Return (X, Y) of the center of cell containing provided text 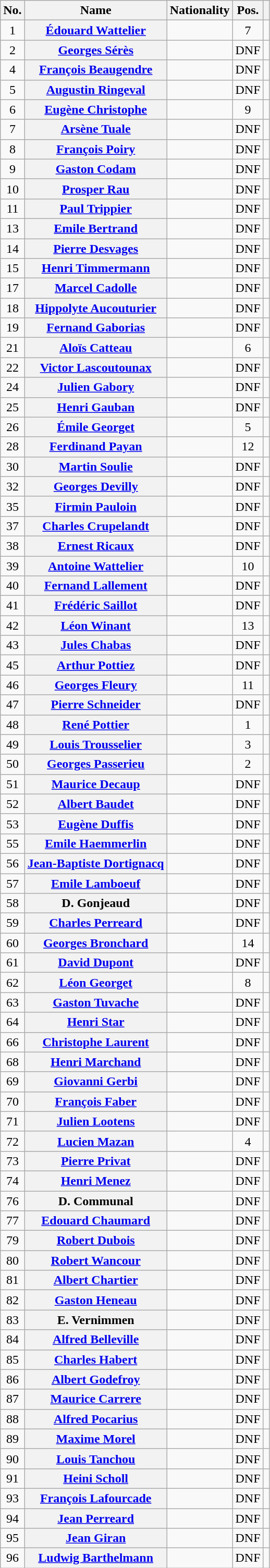
3 (248, 744)
Aloïs Catteau (96, 348)
Emile Bertrand (96, 228)
Albert Godefroy (96, 1379)
Henri Marchand (96, 1062)
Henri Star (96, 1022)
Maurice Carrere (96, 1399)
30 (13, 467)
56 (13, 863)
Robert Dubois (96, 1241)
84 (13, 1340)
Émile Georget (96, 427)
93 (13, 1498)
72 (13, 1141)
Edouard Chaumard (96, 1221)
Ernest Ricaux (96, 546)
Firmin Pauloin (96, 506)
Jean Giran (96, 1538)
François Poiry (96, 149)
Henri Timmermann (96, 268)
41 (13, 606)
Prosper Rau (96, 189)
René Pottier (96, 725)
Albert Chartier (96, 1280)
48 (13, 725)
61 (13, 963)
51 (13, 784)
81 (13, 1280)
88 (13, 1419)
22 (13, 367)
Georges Bronchard (96, 943)
71 (13, 1121)
62 (13, 983)
Albert Baudet (96, 804)
Louis Trousselier (96, 744)
76 (13, 1200)
Lucien Mazan (96, 1141)
François Lafourcade (96, 1498)
Augustin Ringeval (96, 90)
Édouard Wattelier (96, 30)
77 (13, 1221)
43 (13, 645)
Louis Tanchou (96, 1459)
66 (13, 1042)
73 (13, 1161)
38 (13, 546)
24 (13, 387)
Georges Passerieu (96, 764)
Heini Scholl (96, 1478)
Hippolyte Aucouturier (96, 308)
45 (13, 665)
Arsène Tuale (96, 129)
Name (96, 10)
Ferdinand Payan (96, 447)
57 (13, 884)
Jean Perreard (96, 1518)
Fernand Lallement (96, 586)
E. Vernimmen (96, 1320)
Georges Fleury (96, 685)
Ludwig Barthelmann (96, 1558)
15 (13, 268)
Charles Habert (96, 1359)
32 (13, 486)
89 (13, 1439)
52 (13, 804)
Antoine Wattelier (96, 566)
58 (13, 903)
63 (13, 1002)
59 (13, 923)
Fernand Gaborias (96, 328)
17 (13, 288)
Léon Georget (96, 983)
50 (13, 764)
40 (13, 586)
95 (13, 1538)
Henri Gauban (96, 407)
47 (13, 705)
Gaston Tuvache (96, 1002)
21 (13, 348)
Georges Sérès (96, 50)
94 (13, 1518)
19 (13, 328)
Paul Trippier (96, 209)
Jules Chabas (96, 645)
Christophe Laurent (96, 1042)
Alfred Pocarius (96, 1419)
86 (13, 1379)
69 (13, 1082)
Julien Lootens (96, 1121)
26 (13, 427)
49 (13, 744)
Giovanni Gerbi (96, 1082)
90 (13, 1459)
42 (13, 626)
Victor Lascoutounax (96, 367)
55 (13, 843)
D. Gonjeaud (96, 903)
Alfred Belleville (96, 1340)
Emile Lamboeuf (96, 884)
Julien Gabory (96, 387)
Eugène Christophe (96, 109)
Robert Wancour (96, 1260)
46 (13, 685)
25 (13, 407)
Henri Menez (96, 1181)
Frédéric Saillot (96, 606)
12 (248, 447)
Charles Crupelandt (96, 526)
80 (13, 1260)
Maxime Morel (96, 1439)
François Beaugendre (96, 70)
64 (13, 1022)
Emile Haemmerlin (96, 843)
Léon Winant (96, 626)
83 (13, 1320)
53 (13, 824)
79 (13, 1241)
Gaston Heneau (96, 1300)
Marcel Cadolle (96, 288)
Pierre Privat (96, 1161)
60 (13, 943)
91 (13, 1478)
François Faber (96, 1101)
35 (13, 506)
82 (13, 1300)
Jean-Baptiste Dortignacq (96, 863)
96 (13, 1558)
No. (13, 10)
87 (13, 1399)
70 (13, 1101)
Maurice Decaup (96, 784)
28 (13, 447)
Nationality (200, 10)
Arthur Pottiez (96, 665)
18 (13, 308)
Eugène Duffis (96, 824)
David Dupont (96, 963)
68 (13, 1062)
Pierre Desvages (96, 249)
Gaston Codam (96, 169)
Georges Devilly (96, 486)
39 (13, 566)
Charles Perreard (96, 923)
Martin Soulie (96, 467)
Pierre Schneider (96, 705)
74 (13, 1181)
85 (13, 1359)
37 (13, 526)
D. Communal (96, 1200)
Pos. (248, 10)
